Capture the cell that displays the provided text and extract its (x, y) central coordinate. 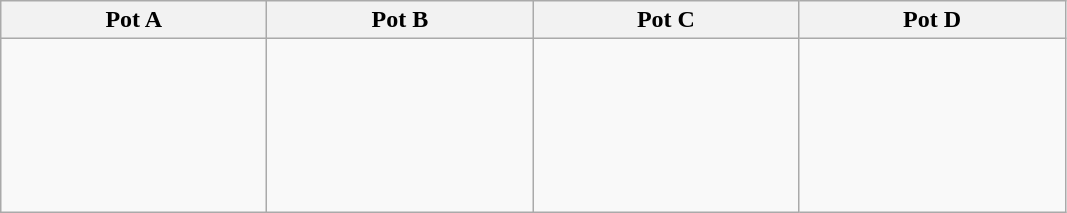
Pot D (932, 20)
Pot B (400, 20)
Pot C (666, 20)
Pot A (134, 20)
